Locate the cell with the specified text and output its (X, Y) center coordinate. 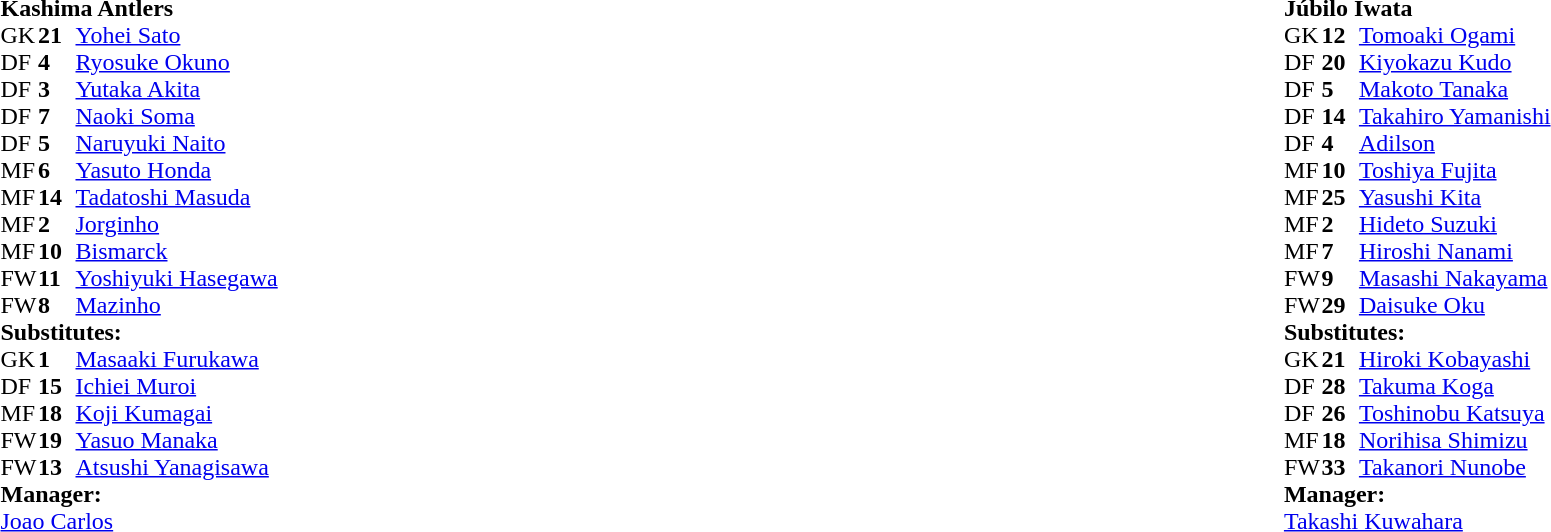
Yohei Sato (177, 36)
Adilson (1455, 144)
15 (57, 386)
Takanori Nunobe (1455, 468)
25 (1340, 198)
Yasushi Kita (1455, 198)
3 (57, 90)
Takuma Koga (1455, 386)
Yutaka Akita (177, 90)
Yasuto Honda (177, 170)
Makoto Tanaka (1455, 90)
Naruyuki Naito (177, 144)
Atsushi Yanagisawa (177, 468)
Yoshiyuki Hasegawa (177, 278)
13 (57, 468)
Bismarck (177, 252)
Masaaki Furukawa (177, 360)
6 (57, 170)
Daisuke Oku (1455, 306)
Mazinho (177, 306)
Hideto Suzuki (1455, 224)
Takahiro Yamanishi (1455, 116)
Kiyokazu Kudo (1455, 62)
Toshiya Fujita (1455, 170)
Ichiei Muroi (177, 386)
Norihisa Shimizu (1455, 440)
Hiroshi Nanami (1455, 252)
Tomoaki Ogami (1455, 36)
Masashi Nakayama (1455, 278)
9 (1340, 278)
Toshinobu Katsuya (1455, 414)
12 (1340, 36)
8 (57, 306)
29 (1340, 306)
Ryosuke Okuno (177, 62)
28 (1340, 386)
19 (57, 440)
Hiroki Kobayashi (1455, 360)
Koji Kumagai (177, 414)
26 (1340, 414)
1 (57, 360)
Yasuo Manaka (177, 440)
Naoki Soma (177, 116)
11 (57, 278)
Tadatoshi Masuda (177, 198)
20 (1340, 62)
Jorginho (177, 224)
33 (1340, 468)
